Capture the cell that displays the provided text and extract its [X, Y] central coordinate. 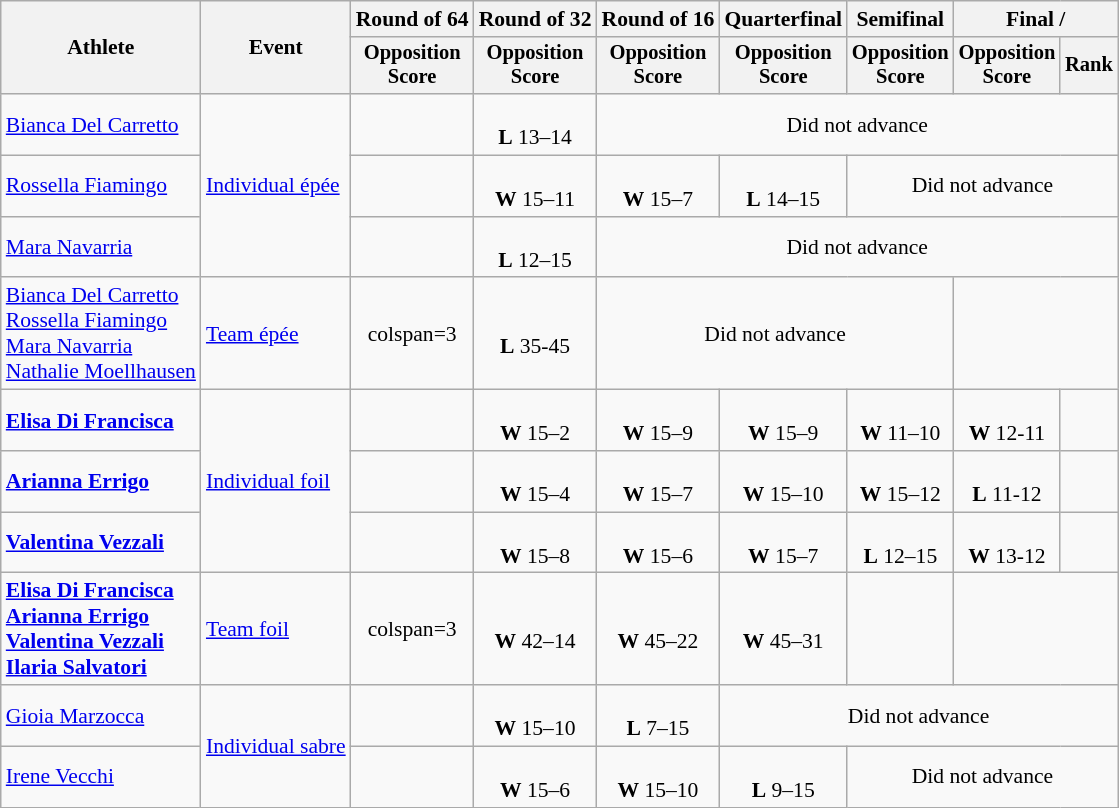
Elisa Di Francisca [101, 420]
W 13-12 [1008, 542]
Round of 32 [536, 19]
Quarterfinal [783, 19]
L 7–15 [658, 716]
Valentina Vezzali [101, 542]
L 13–14 [536, 124]
W 11–10 [900, 420]
W 15–11 [536, 186]
Mara Navarria [101, 248]
Gioia Marzocca [101, 716]
Event [276, 48]
Rank [1089, 66]
W 45–31 [783, 629]
Team épée [276, 334]
Arianna Errigo [101, 482]
W 15–2 [536, 420]
W 15–4 [536, 482]
L 14–15 [783, 186]
Round of 64 [412, 19]
Rossella Fiamingo [101, 186]
L 9–15 [783, 778]
Individual épée [276, 186]
W 15–8 [536, 542]
Final / [1036, 19]
Bianca Del Carretto [101, 124]
Elisa Di FranciscaArianna ErrigoValentina VezzaliIlaria Salvatori [101, 629]
Round of 16 [658, 19]
W 12-11 [1008, 420]
Individual foil [276, 482]
Semifinal [900, 19]
Individual sabre [276, 746]
Team foil [276, 629]
Athlete [101, 48]
W 15–12 [900, 482]
Irene Vecchi [101, 778]
L 11-12 [1008, 482]
W 42–14 [536, 629]
Bianca Del CarrettoRossella FiamingoMara NavarriaNathalie Moellhausen [101, 334]
L 35-45 [536, 334]
W 45–22 [658, 629]
